Provide the [x, y] coordinate of the cell's center where the given text is located.  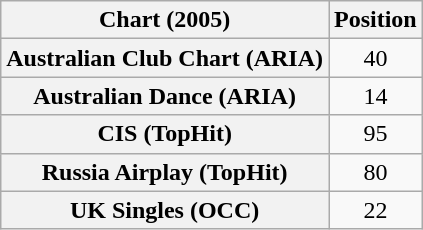
14 [375, 96]
CIS (TopHit) [165, 134]
Chart (2005) [165, 20]
Australian Dance (ARIA) [165, 96]
Russia Airplay (TopHit) [165, 172]
40 [375, 58]
95 [375, 134]
80 [375, 172]
Position [375, 20]
Australian Club Chart (ARIA) [165, 58]
22 [375, 210]
UK Singles (OCC) [165, 210]
